Extract the [x, y] coordinate from the center of the cell holding the provided text.  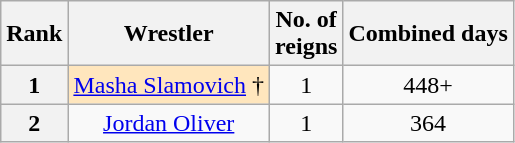
Wrestler [169, 34]
Rank [34, 34]
364 [428, 123]
Combined days [428, 34]
2 [34, 123]
Jordan Oliver [169, 123]
448+ [428, 85]
Masha Slamovich † [169, 85]
No. ofreigns [306, 34]
